Return [x, y] of the center of cell containing provided text 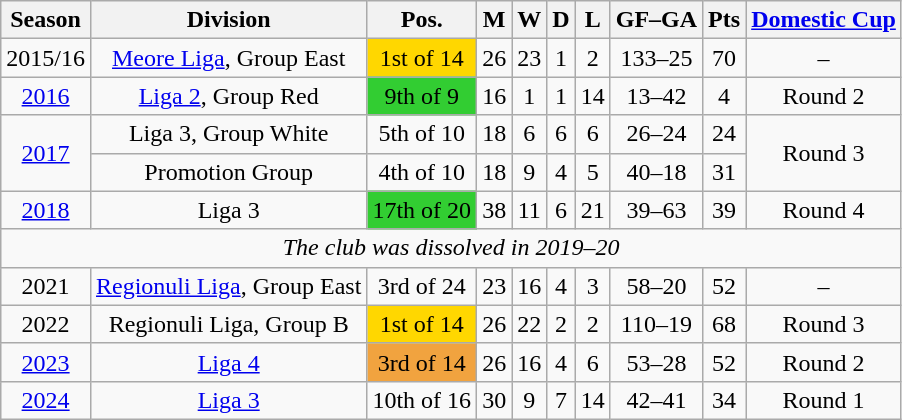
3rd of 24 [422, 286]
Domestic Cup [824, 20]
2017 [46, 153]
GF–GA [656, 20]
110–19 [656, 324]
5 [592, 172]
7 [561, 400]
4th of 10 [422, 172]
13–42 [656, 96]
31 [724, 172]
L [592, 20]
38 [494, 210]
Round 1 [824, 400]
53–28 [656, 362]
11 [530, 210]
Meore Liga, Group East [228, 58]
D [561, 20]
M [494, 20]
2015/16 [46, 58]
3rd of 14 [422, 362]
58–20 [656, 286]
W [530, 20]
2024 [46, 400]
70 [724, 58]
Pts [724, 20]
Season [46, 20]
34 [724, 400]
Regionuli Liga, Group East [228, 286]
133–25 [656, 58]
26–24 [656, 134]
Liga 3, Group White [228, 134]
Regionuli Liga, Group B [228, 324]
2022 [46, 324]
39 [724, 210]
40–18 [656, 172]
Promotion Group [228, 172]
2023 [46, 362]
The club was dissolved in 2019–20 [452, 248]
42–41 [656, 400]
Division [228, 20]
9th of 9 [422, 96]
Pos. [422, 20]
2016 [46, 96]
68 [724, 324]
10th of 16 [422, 400]
21 [592, 210]
Round 4 [824, 210]
3 [592, 286]
24 [724, 134]
17th of 20 [422, 210]
Liga 2, Group Red [228, 96]
39–63 [656, 210]
2018 [46, 210]
22 [530, 324]
5th of 10 [422, 134]
30 [494, 400]
2021 [46, 286]
Liga 4 [228, 362]
